Identify which cell holds the provided text, then report its [x, y] central coordinate. 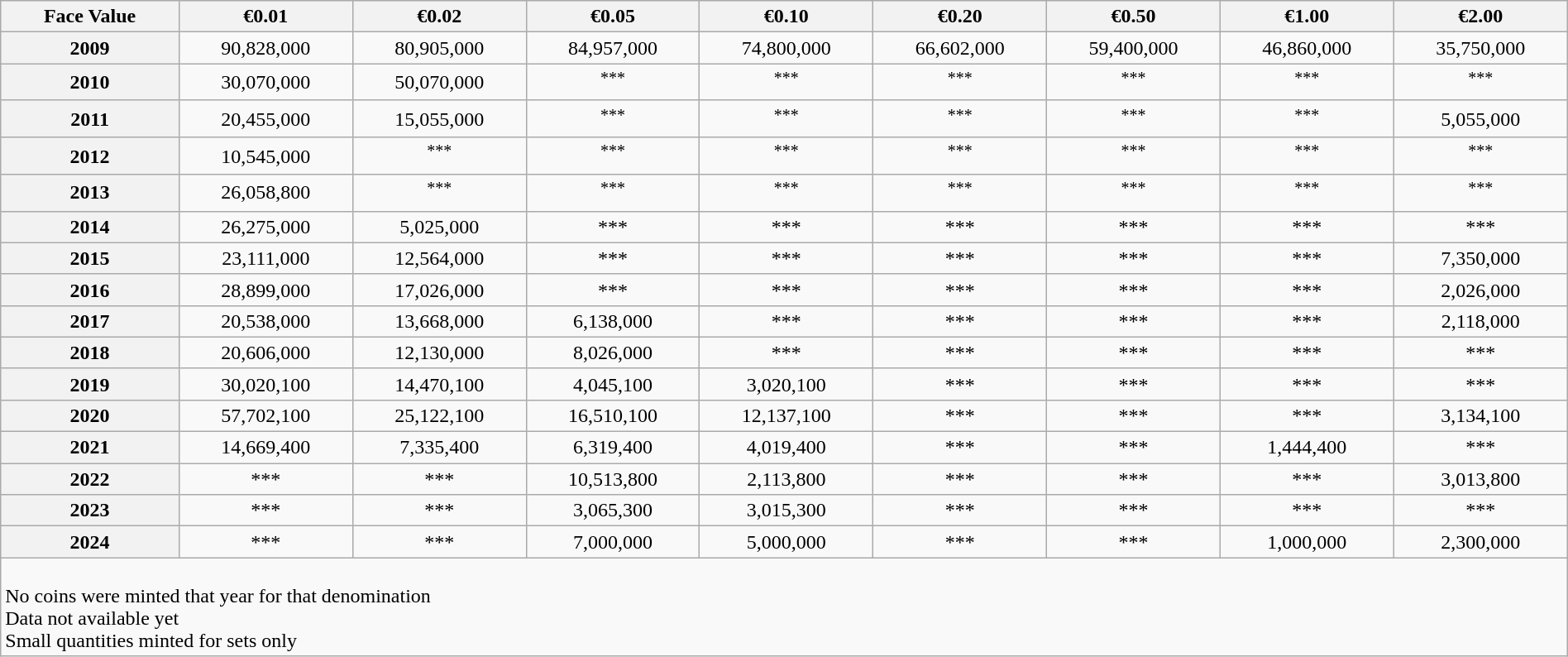
No coins were minted that year for that denomination Data not available yet Small quantities minted for sets only [784, 607]
Face Value [90, 17]
2021 [90, 448]
7,350,000 [1480, 258]
3,013,800 [1480, 479]
14,470,100 [439, 384]
5,000,000 [786, 542]
26,275,000 [265, 227]
74,800,000 [786, 48]
12,564,000 [439, 258]
25,122,100 [439, 415]
2017 [90, 321]
3,134,100 [1480, 415]
46,860,000 [1307, 48]
66,602,000 [960, 48]
€0.10 [786, 17]
20,455,000 [265, 119]
20,538,000 [265, 321]
12,130,000 [439, 352]
2019 [90, 384]
3,065,300 [613, 511]
84,957,000 [613, 48]
23,111,000 [265, 258]
16,510,100 [613, 415]
2022 [90, 479]
2020 [90, 415]
€2.00 [1480, 17]
2012 [90, 156]
2016 [90, 290]
4,045,100 [613, 384]
28,899,000 [265, 290]
17,026,000 [439, 290]
50,070,000 [439, 83]
10,513,800 [613, 479]
2018 [90, 352]
1,444,400 [1307, 448]
€0.50 [1134, 17]
2,026,000 [1480, 290]
7,335,400 [439, 448]
€0.02 [439, 17]
3,020,100 [786, 384]
2,118,000 [1480, 321]
2013 [90, 194]
5,025,000 [439, 227]
2011 [90, 119]
13,668,000 [439, 321]
6,138,000 [613, 321]
€0.20 [960, 17]
4,019,400 [786, 448]
2023 [90, 511]
€1.00 [1307, 17]
2009 [90, 48]
1,000,000 [1307, 542]
30,070,000 [265, 83]
2015 [90, 258]
2024 [90, 542]
€0.05 [613, 17]
8,026,000 [613, 352]
€0.01 [265, 17]
15,055,000 [439, 119]
59,400,000 [1134, 48]
80,905,000 [439, 48]
90,828,000 [265, 48]
2,300,000 [1480, 542]
6,319,400 [613, 448]
57,702,100 [265, 415]
10,545,000 [265, 156]
14,669,400 [265, 448]
12,137,100 [786, 415]
5,055,000 [1480, 119]
2,113,800 [786, 479]
20,606,000 [265, 352]
30,020,100 [265, 384]
26,058,800 [265, 194]
35,750,000 [1480, 48]
2010 [90, 83]
7,000,000 [613, 542]
2014 [90, 227]
3,015,300 [786, 511]
